Scan for the cell matching the given text and deliver its [X, Y] coordinate at center. 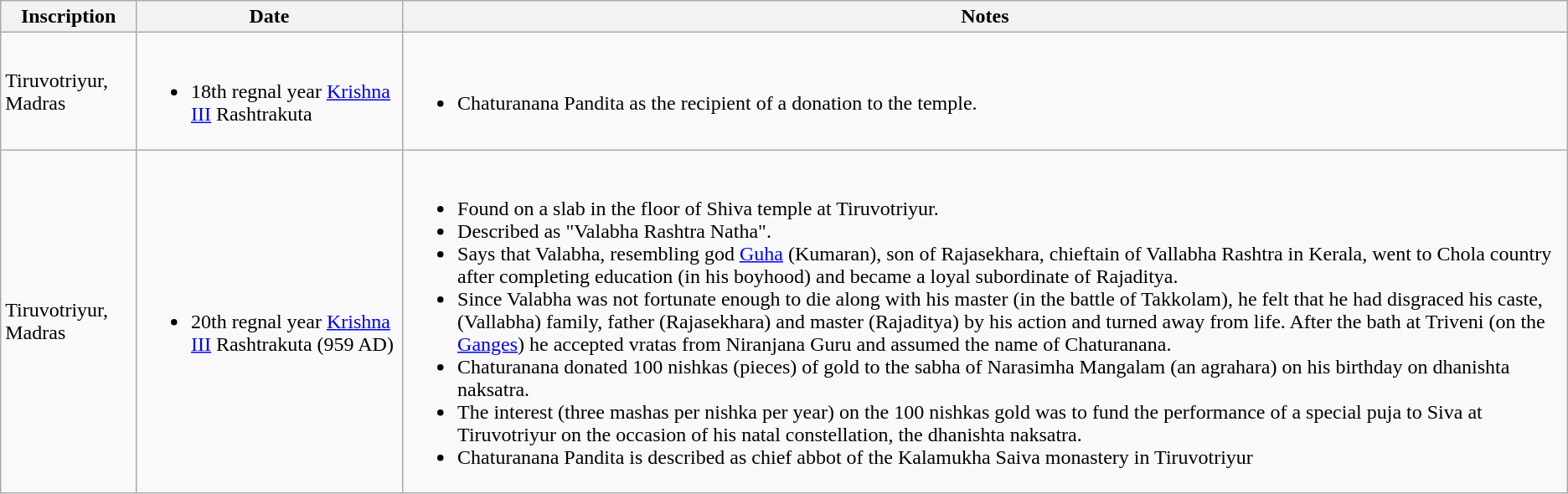
Notes [985, 17]
Chaturanana Pandita as the recipient of a donation to the temple. [985, 91]
20th regnal year Krishna III Rashtrakuta (959 AD) [269, 322]
18th regnal year Krishna III Rashtrakuta [269, 91]
Date [269, 17]
Inscription [69, 17]
